Scan for the cell matching the given text and deliver its (x, y) coordinate at center. 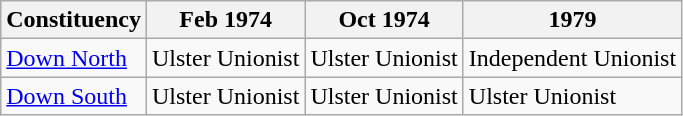
Feb 1974 (225, 20)
Independent Unionist (572, 58)
Down North (74, 58)
Oct 1974 (384, 20)
Down South (74, 96)
1979 (572, 20)
Constituency (74, 20)
